Capture the cell that displays the provided text and extract its [x, y] central coordinate. 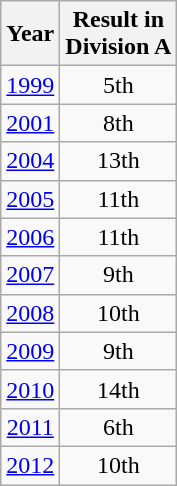
1999 [30, 85]
2010 [30, 389]
Year [30, 34]
2007 [30, 275]
5th [118, 85]
2004 [30, 161]
2001 [30, 123]
2008 [30, 313]
2006 [30, 237]
2011 [30, 427]
6th [118, 427]
2012 [30, 465]
2009 [30, 351]
14th [118, 389]
8th [118, 123]
2005 [30, 199]
Result inDivision A [118, 34]
13th [118, 161]
